Find where the given text appears and provide that cell's center as [X, Y] coordinate. 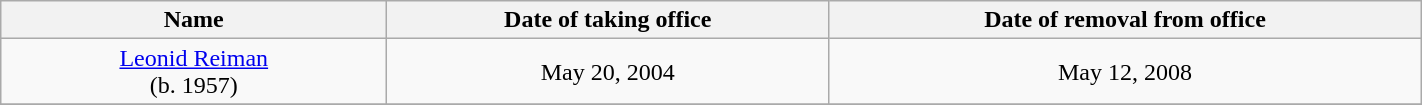
May 12, 2008 [1126, 72]
Leonid Reiman(b. 1957) [194, 72]
Date of taking office [608, 20]
Name [194, 20]
May 20, 2004 [608, 72]
Date of removal from office [1126, 20]
